Scan for the cell matching the given text and deliver its [x, y] coordinate at center. 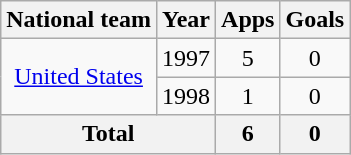
United States [79, 77]
1997 [186, 58]
1 [248, 96]
Apps [248, 20]
National team [79, 20]
6 [248, 134]
Total [108, 134]
Goals [315, 20]
Year [186, 20]
5 [248, 58]
1998 [186, 96]
